Locate the cell with the specified text and output its [x, y] center coordinate. 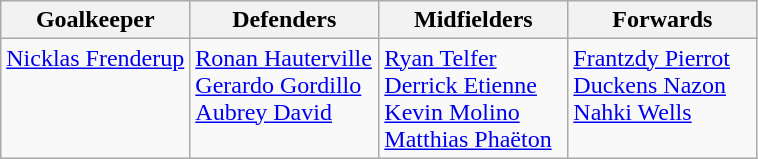
Midfielders [474, 20]
Nicklas Frenderup [96, 98]
Frantzdy Pierrot Duckens Nazon Nahki Wells [662, 98]
Defenders [284, 20]
Ryan Telfer Derrick Etienne Kevin Molino Matthias Phaëton [474, 98]
Goalkeeper [96, 20]
Forwards [662, 20]
Ronan Hauterville Gerardo Gordillo Aubrey David [284, 98]
